Output the (x, y) coordinate of the center of the cell containing the given text.  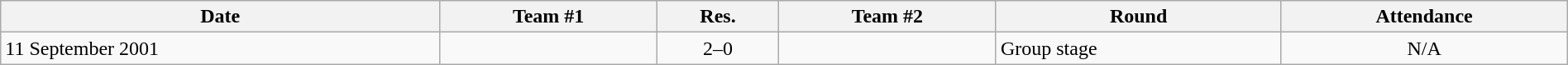
Team #2 (887, 17)
Attendance (1424, 17)
Res. (718, 17)
N/A (1424, 48)
Team #1 (549, 17)
11 September 2001 (220, 48)
Group stage (1138, 48)
Date (220, 17)
2–0 (718, 48)
Round (1138, 17)
